Capture the cell that displays the provided text and extract its (X, Y) central coordinate. 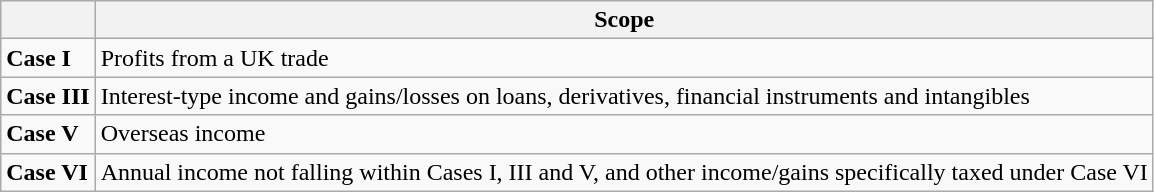
Interest-type income and gains/losses on loans, derivatives, financial instruments and intangibles (624, 96)
Case V (48, 134)
Profits from a UK trade (624, 58)
Overseas income (624, 134)
Case III (48, 96)
Scope (624, 20)
Annual income not falling within Cases I, III and V, and other income/gains specifically taxed under Case VI (624, 172)
Case I (48, 58)
Case VI (48, 172)
